Return (x, y) of the center of cell containing provided text 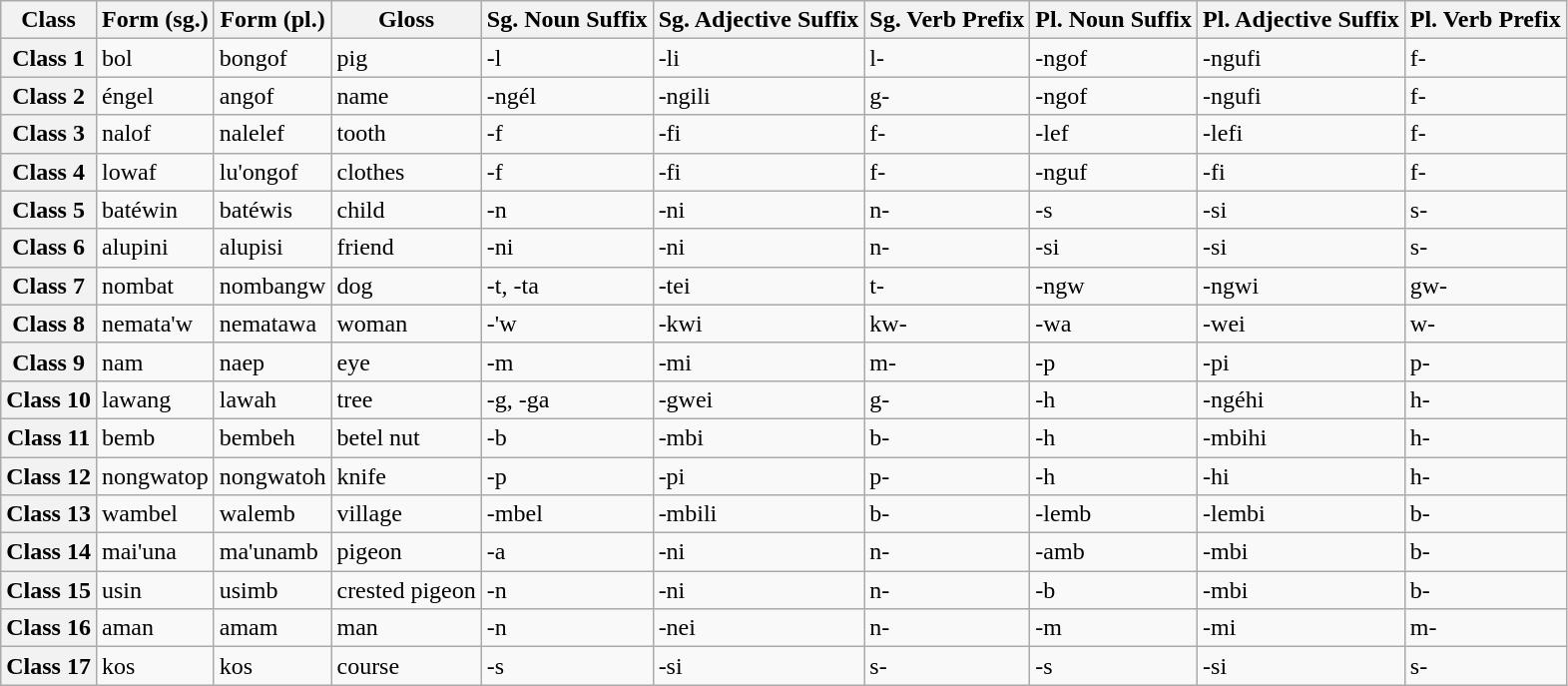
Class 7 (49, 286)
Pl. Adjective Suffix (1302, 20)
bemb (155, 437)
lowaf (155, 172)
wambel (155, 514)
Class 12 (49, 476)
bongof (272, 58)
-wa (1114, 324)
aman (155, 628)
-g, -ga (567, 399)
Class 1 (49, 58)
lawah (272, 399)
-tei (759, 286)
nemata'w (155, 324)
gw- (1485, 286)
kw- (947, 324)
-ngél (567, 96)
betel nut (406, 437)
ma'unamb (272, 552)
t- (947, 286)
-'w (567, 324)
batéwis (272, 210)
-mbihi (1302, 437)
bembeh (272, 437)
crested pigeon (406, 590)
-lef (1114, 134)
tree (406, 399)
-a (567, 552)
l- (947, 58)
-amb (1114, 552)
Class 10 (49, 399)
nongwatoh (272, 476)
angof (272, 96)
village (406, 514)
-nei (759, 628)
Sg. Verb Prefix (947, 20)
course (406, 666)
amam (272, 628)
Class 6 (49, 248)
-ngw (1114, 286)
-mbili (759, 514)
-nguf (1114, 172)
Pl. Verb Prefix (1485, 20)
Pl. Noun Suffix (1114, 20)
-lemb (1114, 514)
Class 3 (49, 134)
Class 14 (49, 552)
Class 5 (49, 210)
-t, -ta (567, 286)
name (406, 96)
clothes (406, 172)
man (406, 628)
nalof (155, 134)
-lefi (1302, 134)
tooth (406, 134)
-hi (1302, 476)
walemb (272, 514)
Class 13 (49, 514)
-wei (1302, 324)
bol (155, 58)
Sg. Adjective Suffix (759, 20)
Class 2 (49, 96)
naep (272, 361)
mai'una (155, 552)
Class 4 (49, 172)
nongwatop (155, 476)
nalelef (272, 134)
friend (406, 248)
Form (sg.) (155, 20)
Gloss (406, 20)
dog (406, 286)
nematawa (272, 324)
Class 15 (49, 590)
-mbel (567, 514)
Class 8 (49, 324)
Form (pl.) (272, 20)
éngel (155, 96)
batéwin (155, 210)
usin (155, 590)
woman (406, 324)
-kwi (759, 324)
Class 11 (49, 437)
alupini (155, 248)
nam (155, 361)
nombat (155, 286)
usimb (272, 590)
-lembi (1302, 514)
Sg. Noun Suffix (567, 20)
-ngwi (1302, 286)
knife (406, 476)
nombangw (272, 286)
w- (1485, 324)
Class 16 (49, 628)
lu'ongof (272, 172)
alupisi (272, 248)
-gwei (759, 399)
lawang (155, 399)
-ngéhi (1302, 399)
child (406, 210)
-l (567, 58)
eye (406, 361)
pigeon (406, 552)
Class 9 (49, 361)
pig (406, 58)
Class 17 (49, 666)
-ngili (759, 96)
Class (49, 20)
-li (759, 58)
